Extract the [X, Y] coordinate from the center of the cell holding the provided text.  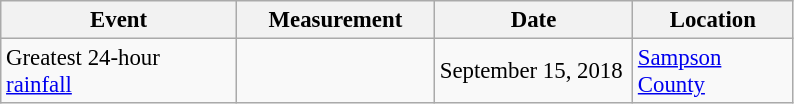
Sampson County [714, 72]
Date [533, 20]
Location [714, 20]
September 15, 2018 [533, 72]
Event [119, 20]
Measurement [335, 20]
Greatest 24-hour rainfall [119, 72]
